Locate the cell with the specified text and output its (x, y) center coordinate. 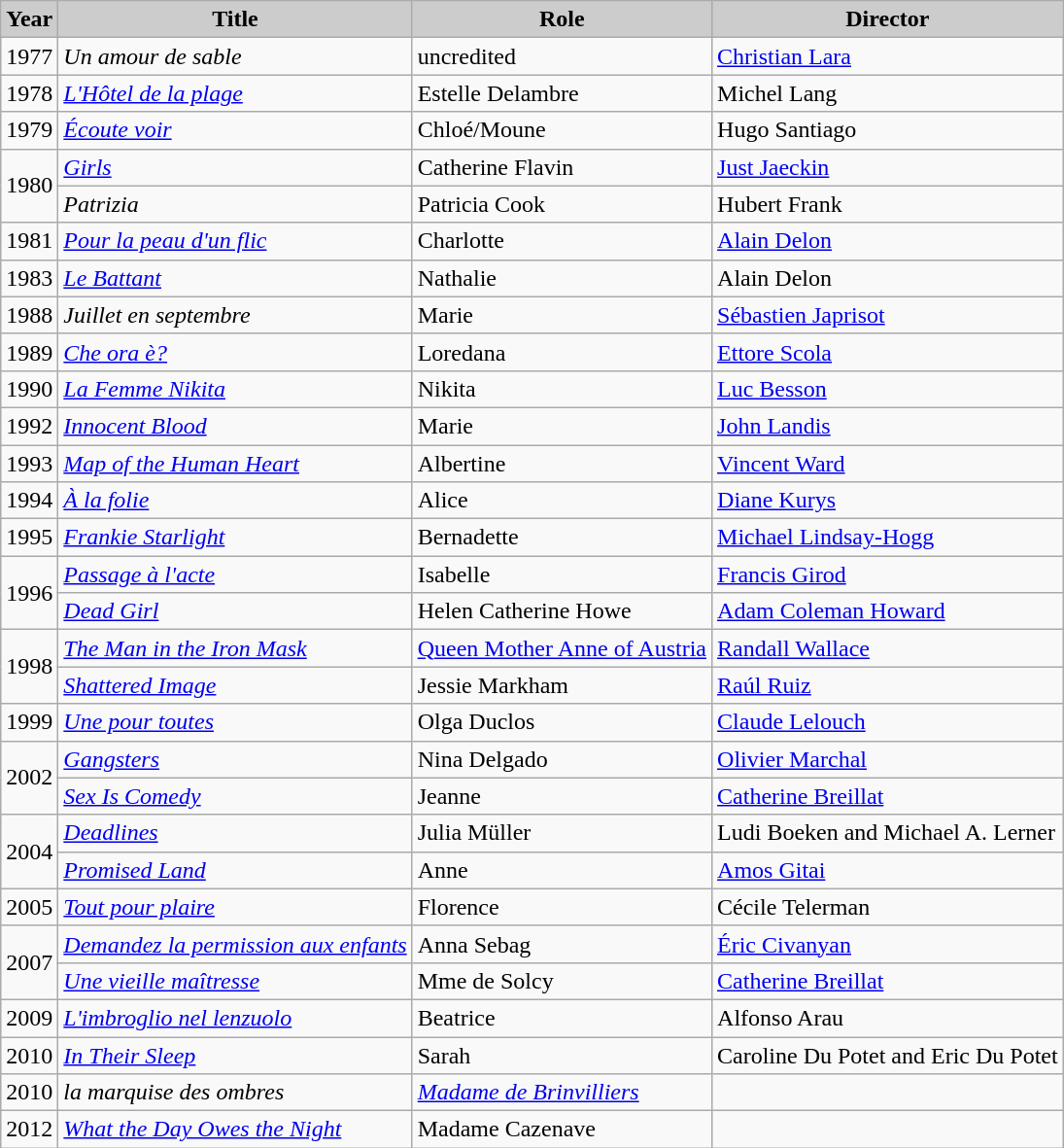
1993 (29, 464)
1978 (29, 93)
2005 (29, 907)
Dead Girl (235, 611)
Demandez la permission aux enfants (235, 944)
Ettore Scola (888, 352)
1981 (29, 241)
Un amour de sable (235, 56)
Jeanne (562, 796)
1994 (29, 501)
Luc Besson (888, 389)
L'Hôtel de la plage (235, 93)
1996 (29, 593)
Christian Lara (888, 56)
Sarah (562, 1055)
2002 (29, 778)
1998 (29, 667)
The Man in the Iron Mask (235, 648)
uncredited (562, 56)
À la folie (235, 501)
Le Battant (235, 278)
Raúl Ruiz (888, 685)
Jessie Markham (562, 685)
Just Jaeckin (888, 167)
Bernadette (562, 538)
Adam Coleman Howard (888, 611)
Charlotte (562, 241)
1979 (29, 130)
Girls (235, 167)
L'imbroglio nel lenzuolo (235, 1018)
Vincent Ward (888, 464)
2012 (29, 1130)
Catherine Flavin (562, 167)
la marquise des ombres (235, 1093)
Deadlines (235, 833)
2007 (29, 962)
1989 (29, 352)
Madame de Brinvilliers (562, 1093)
Julia Müller (562, 833)
Patrizia (235, 204)
Patricia Cook (562, 204)
Isabelle (562, 574)
Director (888, 19)
1990 (29, 389)
Juillet en septembre (235, 315)
1977 (29, 56)
Nathalie (562, 278)
Frankie Starlight (235, 538)
Shattered Image (235, 685)
Albertine (562, 464)
Gangsters (235, 759)
Pour la peau d'un flic (235, 241)
Helen Catherine Howe (562, 611)
1980 (29, 186)
Hugo Santiago (888, 130)
Chloé/Moune (562, 130)
Beatrice (562, 1018)
Éric Civanyan (888, 944)
Role (562, 19)
Randall Wallace (888, 648)
Caroline Du Potet and Eric Du Potet (888, 1055)
Queen Mother Anne of Austria (562, 648)
Promised Land (235, 870)
1995 (29, 538)
Alice (562, 501)
Michel Lang (888, 93)
1988 (29, 315)
Tout pour plaire (235, 907)
1999 (29, 722)
Écoute voir (235, 130)
Che ora è? (235, 352)
Estelle Delambre (562, 93)
Alfonso Arau (888, 1018)
Madame Cazenave (562, 1130)
1992 (29, 426)
2009 (29, 1018)
In Their Sleep (235, 1055)
Loredana (562, 352)
Sex Is Comedy (235, 796)
Une vieille maîtresse (235, 981)
Amos Gitai (888, 870)
Une pour toutes (235, 722)
Anna Sebag (562, 944)
Diane Kurys (888, 501)
Mme de Solcy (562, 981)
Hubert Frank (888, 204)
Passage à l'acte (235, 574)
Florence (562, 907)
John Landis (888, 426)
Year (29, 19)
Nina Delgado (562, 759)
1983 (29, 278)
Map of the Human Heart (235, 464)
La Femme Nikita (235, 389)
Olivier Marchal (888, 759)
Ludi Boeken and Michael A. Lerner (888, 833)
Title (235, 19)
2004 (29, 852)
Anne (562, 870)
What the Day Owes the Night (235, 1130)
Claude Lelouch (888, 722)
Olga Duclos (562, 722)
Sébastien Japrisot (888, 315)
Michael Lindsay-Hogg (888, 538)
Francis Girod (888, 574)
Cécile Telerman (888, 907)
Innocent Blood (235, 426)
Nikita (562, 389)
